From the cell containing the given text, extract its center point as [X, Y] coordinate. 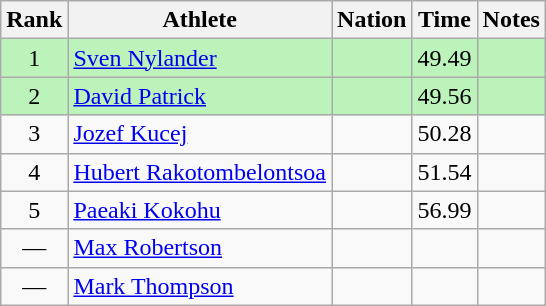
49.49 [444, 58]
Nation [372, 20]
Paeaki Kokohu [200, 210]
David Patrick [200, 96]
1 [34, 58]
Notes [511, 20]
49.56 [444, 96]
Hubert Rakotombelontsoa [200, 172]
Athlete [200, 20]
Max Robertson [200, 248]
Sven Nylander [200, 58]
4 [34, 172]
Mark Thompson [200, 286]
50.28 [444, 134]
5 [34, 210]
51.54 [444, 172]
Jozef Kucej [200, 134]
3 [34, 134]
56.99 [444, 210]
Rank [34, 20]
2 [34, 96]
Time [444, 20]
